Locate the cell with the specified text and output its [X, Y] center coordinate. 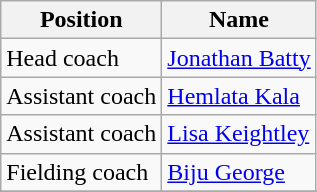
Fielding coach [82, 172]
Name [239, 20]
Jonathan Batty [239, 58]
Biju George [239, 172]
Position [82, 20]
Hemlata Kala [239, 96]
Head coach [82, 58]
Lisa Keightley [239, 134]
